Provide the [X, Y] coordinate of the cell's center where the given text is located.  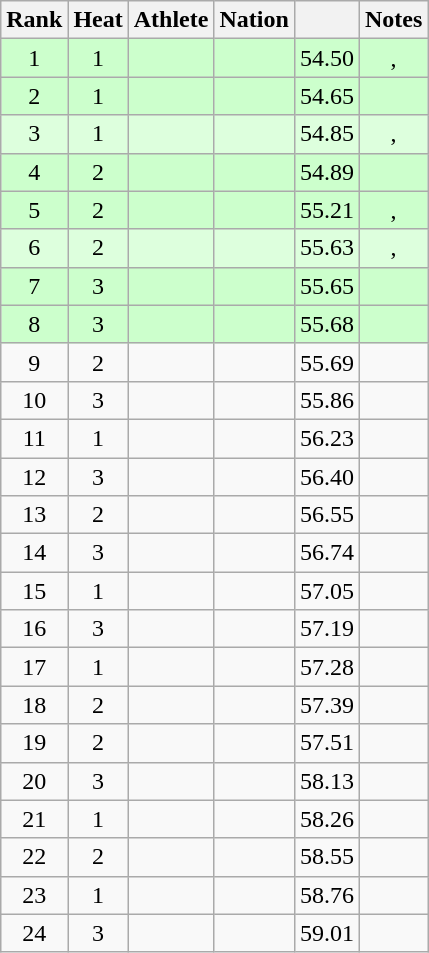
22 [34, 857]
20 [34, 781]
23 [34, 895]
54.65 [326, 96]
54.89 [326, 172]
4 [34, 172]
56.40 [326, 477]
58.55 [326, 857]
Athlete [171, 20]
17 [34, 667]
5 [34, 210]
6 [34, 248]
14 [34, 553]
10 [34, 400]
19 [34, 743]
13 [34, 515]
Notes [393, 20]
54.85 [326, 134]
Heat [98, 20]
Rank [34, 20]
55.69 [326, 362]
57.51 [326, 743]
55.86 [326, 400]
24 [34, 933]
56.55 [326, 515]
Nation [254, 20]
59.01 [326, 933]
57.19 [326, 629]
57.05 [326, 591]
55.65 [326, 286]
18 [34, 705]
56.23 [326, 438]
7 [34, 286]
12 [34, 477]
8 [34, 324]
15 [34, 591]
56.74 [326, 553]
9 [34, 362]
55.68 [326, 324]
58.13 [326, 781]
58.76 [326, 895]
57.28 [326, 667]
55.63 [326, 248]
16 [34, 629]
11 [34, 438]
58.26 [326, 819]
57.39 [326, 705]
21 [34, 819]
55.21 [326, 210]
54.50 [326, 58]
